Return the (x, y) coordinate for the center point of the cell that contains the specified text.  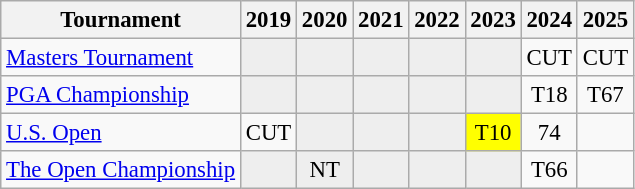
2025 (605, 20)
Tournament (121, 20)
2020 (325, 20)
74 (549, 133)
NT (325, 170)
Masters Tournament (121, 58)
T10 (493, 133)
T66 (549, 170)
T67 (605, 95)
U.S. Open (121, 133)
PGA Championship (121, 95)
2024 (549, 20)
2019 (268, 20)
T18 (549, 95)
The Open Championship (121, 170)
2023 (493, 20)
2022 (437, 20)
2021 (381, 20)
